Output the [x, y] coordinate of the center of the cell containing the given text.  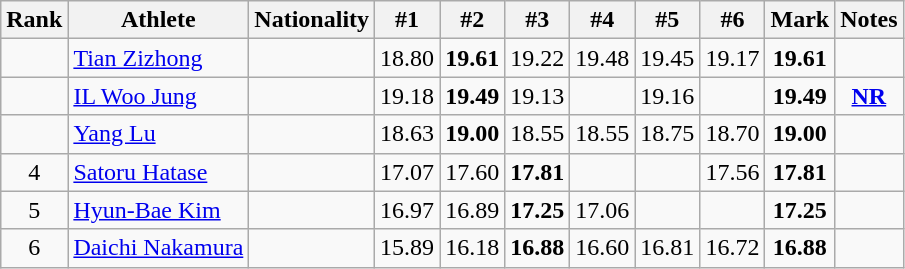
Athlete [158, 20]
#2 [472, 20]
#4 [602, 20]
Yang Lu [158, 134]
19.13 [538, 96]
Nationality [312, 20]
16.72 [732, 248]
19.48 [602, 58]
16.97 [408, 210]
18.75 [668, 134]
#3 [538, 20]
15.89 [408, 248]
Mark [800, 20]
17.56 [732, 172]
#5 [668, 20]
16.89 [472, 210]
5 [34, 210]
19.17 [732, 58]
19.45 [668, 58]
17.60 [472, 172]
17.06 [602, 210]
Notes [869, 20]
17.07 [408, 172]
IL Woo Jung [158, 96]
6 [34, 248]
19.18 [408, 96]
Hyun-Bae Kim [158, 210]
16.60 [602, 248]
19.22 [538, 58]
19.16 [668, 96]
#6 [732, 20]
Rank [34, 20]
#1 [408, 20]
Satoru Hatase [158, 172]
18.63 [408, 134]
Daichi Nakamura [158, 248]
18.80 [408, 58]
Tian Zizhong [158, 58]
18.70 [732, 134]
NR [869, 96]
16.18 [472, 248]
4 [34, 172]
16.81 [668, 248]
